Extract the [X, Y] coordinate from the center of the cell holding the provided text.  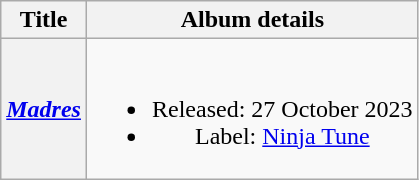
Released: 27 October 2023Label: Ninja Tune [252, 109]
Title [44, 20]
Album details [252, 20]
Madres [44, 109]
